Provide the (X, Y) coordinate of the cell's center where the given text is located.  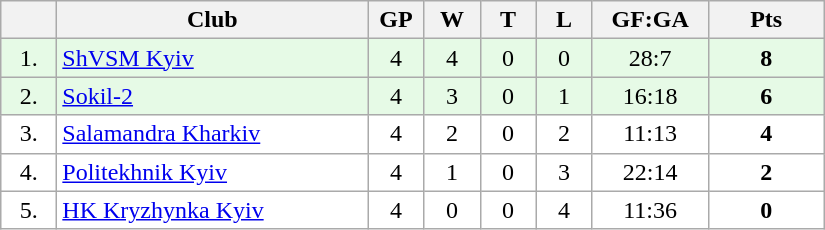
ShVSM Kyiv (212, 58)
L (564, 20)
T (508, 20)
6 (766, 96)
11:13 (650, 134)
16:18 (650, 96)
GF:GA (650, 20)
GP (396, 20)
3. (29, 134)
2. (29, 96)
HK Kryzhynka Kyiv (212, 210)
1. (29, 58)
Salamandra Kharkiv (212, 134)
Sokil-2 (212, 96)
Club (212, 20)
22:14 (650, 172)
Politekhnik Kyiv (212, 172)
8 (766, 58)
4. (29, 172)
Pts (766, 20)
11:36 (650, 210)
5. (29, 210)
28:7 (650, 58)
W (452, 20)
